Find where the given text appears and provide that cell's center as (X, Y) coordinate. 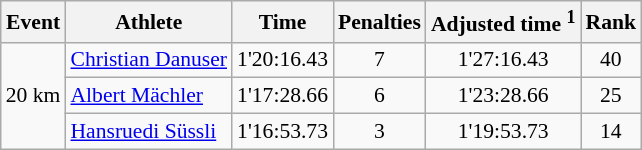
Athlete (148, 22)
Time (282, 22)
40 (612, 60)
Hansruedi Süssli (148, 132)
20 km (34, 96)
Penalties (380, 22)
Event (34, 22)
Christian Danuser (148, 60)
1'20:16.43 (282, 60)
1'27:16.43 (504, 60)
Adjusted time 1 (504, 22)
3 (380, 132)
1'17:28.66 (282, 96)
7 (380, 60)
Albert Mächler (148, 96)
6 (380, 96)
25 (612, 96)
1'19:53.73 (504, 132)
14 (612, 132)
1'16:53.73 (282, 132)
1'23:28.66 (504, 96)
Rank (612, 22)
